Identify which cell holds the provided text, then report its (x, y) central coordinate. 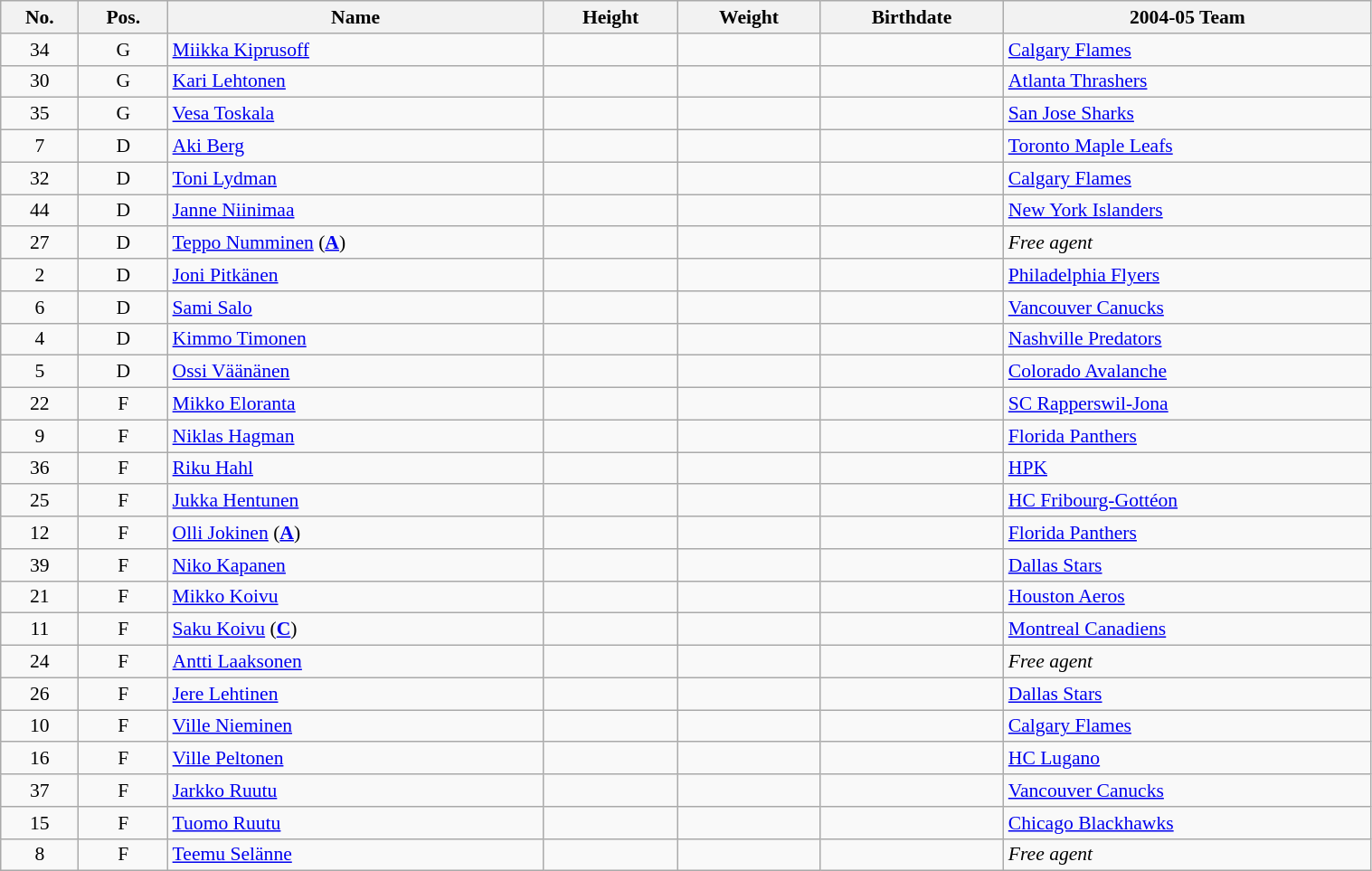
2 (40, 275)
8 (40, 855)
Philadelphia Flyers (1187, 275)
HPK (1187, 469)
4 (40, 339)
Toronto Maple Leafs (1187, 147)
Teppo Numminen (A) (356, 243)
7 (40, 147)
Ossi Väänänen (356, 372)
Jere Lehtinen (356, 694)
2004-05 Team (1187, 17)
Antti Laaksonen (356, 662)
10 (40, 726)
44 (40, 211)
Toni Lydman (356, 178)
39 (40, 565)
Niklas Hagman (356, 436)
26 (40, 694)
35 (40, 114)
Atlanta Thrashers (1187, 81)
27 (40, 243)
Olli Jokinen (A) (356, 533)
Niko Kapanen (356, 565)
15 (40, 823)
Tuomo Ruutu (356, 823)
11 (40, 630)
25 (40, 501)
16 (40, 759)
Jukka Hentunen (356, 501)
32 (40, 178)
5 (40, 372)
Colorado Avalanche (1187, 372)
37 (40, 791)
Nashville Predators (1187, 339)
Mikko Eloranta (356, 404)
6 (40, 308)
Kari Lehtonen (356, 81)
Mikko Koivu (356, 597)
New York Islanders (1187, 211)
Vesa Toskala (356, 114)
Ville Peltonen (356, 759)
SC Rapperswil-Jona (1187, 404)
San Jose Sharks (1187, 114)
Ville Nieminen (356, 726)
Teemu Selänne (356, 855)
Pos. (123, 17)
Name (356, 17)
12 (40, 533)
Sami Salo (356, 308)
34 (40, 50)
HC Fribourg-Gottéon (1187, 501)
Kimmo Timonen (356, 339)
Janne Niinimaa (356, 211)
Aki Berg (356, 147)
21 (40, 597)
Jarkko Ruutu (356, 791)
Montreal Canadiens (1187, 630)
Miikka Kiprusoff (356, 50)
HC Lugano (1187, 759)
Height (611, 17)
9 (40, 436)
Houston Aeros (1187, 597)
Chicago Blackhawks (1187, 823)
Riku Hahl (356, 469)
Birthdate (912, 17)
Joni Pitkänen (356, 275)
30 (40, 81)
Weight (749, 17)
36 (40, 469)
Saku Koivu (C) (356, 630)
24 (40, 662)
22 (40, 404)
No. (40, 17)
